Determine the [x, y] coordinate at the center of the cell enclosing the given text.  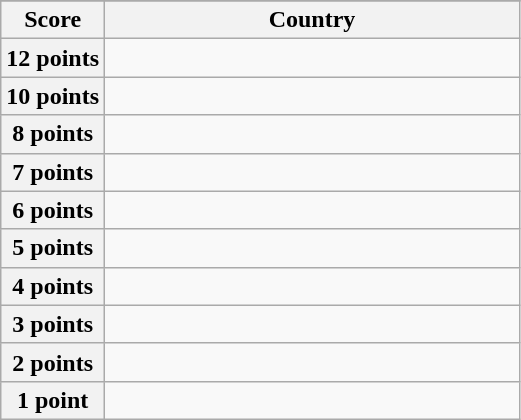
Country [312, 20]
12 points [53, 58]
5 points [53, 248]
4 points [53, 286]
8 points [53, 134]
1 point [53, 400]
Score [53, 20]
6 points [53, 210]
3 points [53, 324]
2 points [53, 362]
10 points [53, 96]
7 points [53, 172]
